Provide the [x, y] coordinate of the cell's center where the given text is located.  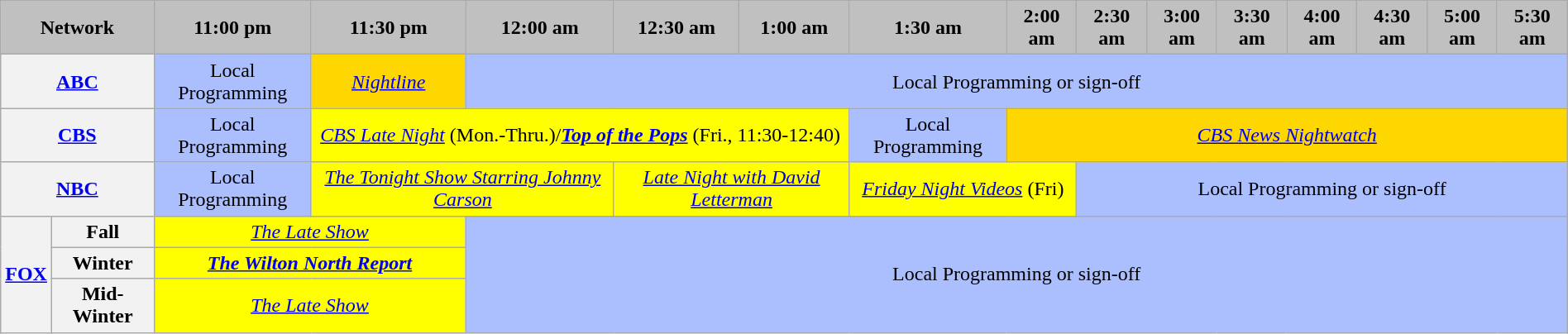
Fall [103, 231]
12:30 am [676, 28]
Friday Night Videos (Fri) [963, 188]
FOX [26, 274]
5:30 am [1532, 28]
1:30 am [928, 28]
NBC [78, 188]
11:00 pm [232, 28]
2:00 am [1042, 28]
CBS News Nightwatch [1287, 136]
4:00 am [1322, 28]
3:00 am [1183, 28]
The Wilton North Report [309, 263]
1:00 am [794, 28]
Network [78, 28]
5:00 am [1462, 28]
CBS Late Night (Mon.-Thru.)/Top of the Pops (Fri., 11:30-12:40) [580, 136]
11:30 pm [389, 28]
Late Night with David Letterman [731, 188]
Winter [103, 263]
2:30 am [1111, 28]
Nightline [389, 81]
ABC [78, 81]
Mid-Winter [103, 306]
The Tonight Show Starring Johnny Carson [462, 188]
12:00 am [539, 28]
3:30 am [1252, 28]
CBS [78, 136]
4:30 am [1393, 28]
